Identify which cell holds the provided text, then report its [X, Y] central coordinate. 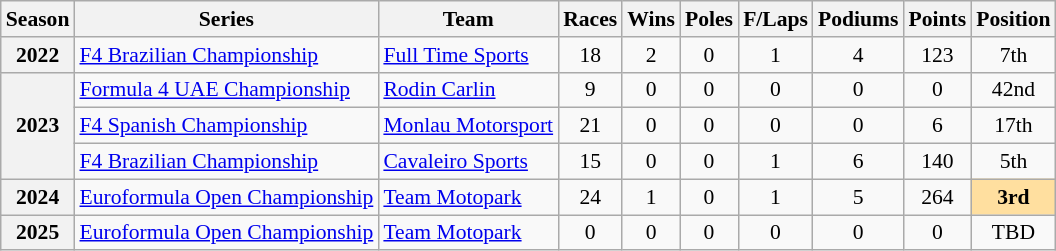
264 [937, 197]
7th [1013, 55]
123 [937, 55]
Wins [651, 19]
5 [858, 197]
140 [937, 162]
42nd [1013, 90]
F4 Spanish Championship [226, 126]
3rd [1013, 197]
Full Time Sports [468, 55]
24 [590, 197]
Points [937, 19]
Series [226, 19]
Races [590, 19]
2 [651, 55]
5th [1013, 162]
9 [590, 90]
Podiums [858, 19]
21 [590, 126]
TBD [1013, 233]
18 [590, 55]
15 [590, 162]
Rodin Carlin [468, 90]
Position [1013, 19]
Monlau Motorsport [468, 126]
4 [858, 55]
Formula 4 UAE Championship [226, 90]
Cavaleiro Sports [468, 162]
2023 [38, 126]
Poles [709, 19]
17th [1013, 126]
F/Laps [776, 19]
2025 [38, 233]
2024 [38, 197]
2022 [38, 55]
Team [468, 19]
Season [38, 19]
